Output the [X, Y] coordinate of the center of the cell containing the given text.  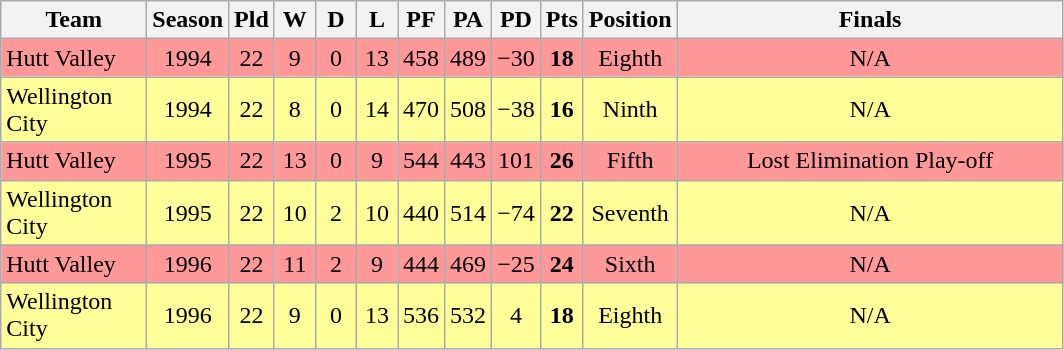
26 [562, 161]
Fifth [630, 161]
PA [468, 20]
11 [294, 264]
24 [562, 264]
Ninth [630, 110]
−25 [516, 264]
444 [422, 264]
−38 [516, 110]
Finals [870, 20]
458 [422, 58]
−74 [516, 212]
PD [516, 20]
Seventh [630, 212]
L [376, 20]
514 [468, 212]
469 [468, 264]
443 [468, 161]
536 [422, 316]
544 [422, 161]
D [336, 20]
Pts [562, 20]
508 [468, 110]
8 [294, 110]
532 [468, 316]
PF [422, 20]
Season [188, 20]
−30 [516, 58]
101 [516, 161]
440 [422, 212]
14 [376, 110]
Sixth [630, 264]
489 [468, 58]
Lost Elimination Play-off [870, 161]
W [294, 20]
Position [630, 20]
Team [74, 20]
4 [516, 316]
16 [562, 110]
Pld [252, 20]
470 [422, 110]
